Provide the (X, Y) coordinate of the cell's center where the given text is located.  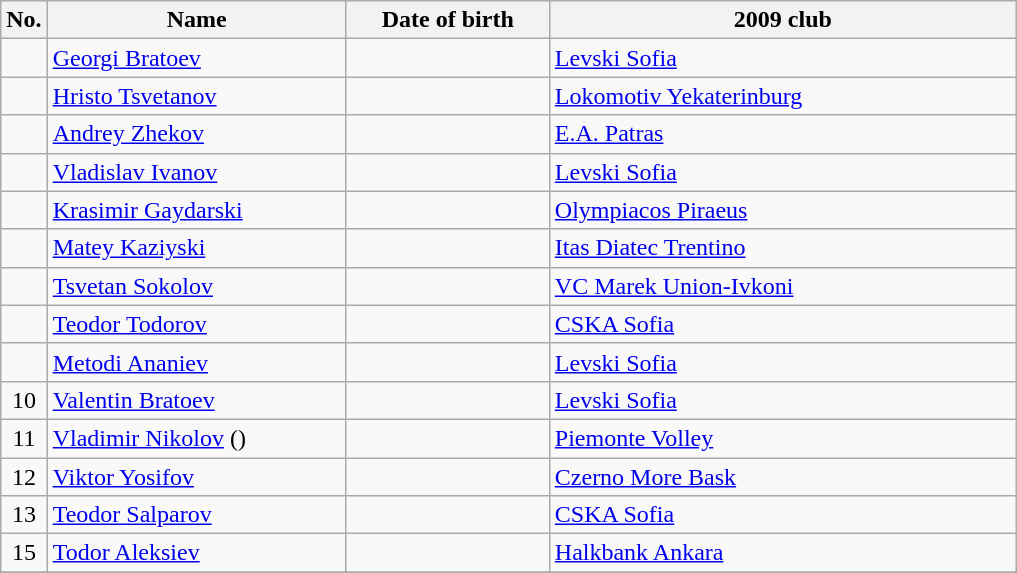
E.A. Patras (782, 134)
Metodi Ananiev (196, 362)
Itas Diatec Trentino (782, 248)
Matey Kaziyski (196, 248)
Czerno More Bask (782, 477)
10 (24, 400)
2009 club (782, 20)
15 (24, 553)
Georgi Bratoev (196, 58)
Todor Aleksiev (196, 553)
Halkbank Ankara (782, 553)
VC Marek Union-Ivkoni (782, 286)
Vladislav Ivanov (196, 172)
Name (196, 20)
Teodor Todorov (196, 324)
Olympiacos Piraeus (782, 210)
12 (24, 477)
No. (24, 20)
13 (24, 515)
Krasimir Gaydarski (196, 210)
Teodor Salparov (196, 515)
Andrey Zhekov (196, 134)
Piemonte Volley (782, 438)
Vladimir Nikolov () (196, 438)
Viktor Yosifov (196, 477)
11 (24, 438)
Valentin Bratoev (196, 400)
Hristo Tsvetanov (196, 96)
Lokomotiv Yekaterinburg (782, 96)
Tsvetan Sokolov (196, 286)
Date of birth (448, 20)
